Capture the cell that displays the provided text and extract its [X, Y] central coordinate. 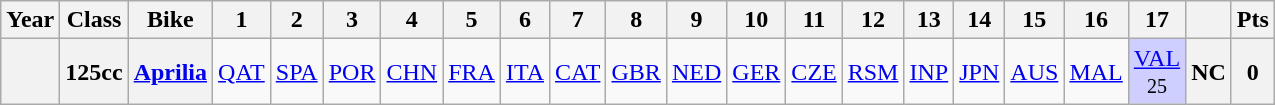
CAT [578, 72]
2 [296, 20]
9 [696, 20]
13 [929, 20]
VAL25 [1156, 72]
Class [94, 20]
QAT [242, 72]
3 [352, 20]
0 [1252, 72]
NC [1209, 72]
11 [814, 20]
14 [980, 20]
4 [412, 20]
15 [1034, 20]
SPA [296, 72]
Aprilia [170, 72]
5 [472, 20]
16 [1096, 20]
10 [756, 20]
8 [636, 20]
RSM [873, 72]
125cc [94, 72]
MAL [1096, 72]
INP [929, 72]
12 [873, 20]
JPN [980, 72]
ITA [524, 72]
17 [1156, 20]
CZE [814, 72]
GBR [636, 72]
CHN [412, 72]
Bike [170, 20]
POR [352, 72]
7 [578, 20]
NED [696, 72]
Pts [1252, 20]
6 [524, 20]
AUS [1034, 72]
1 [242, 20]
FRA [472, 72]
Year [30, 20]
GER [756, 72]
